Detect which cell encompasses the target text, then output its (x, y) center coordinate. 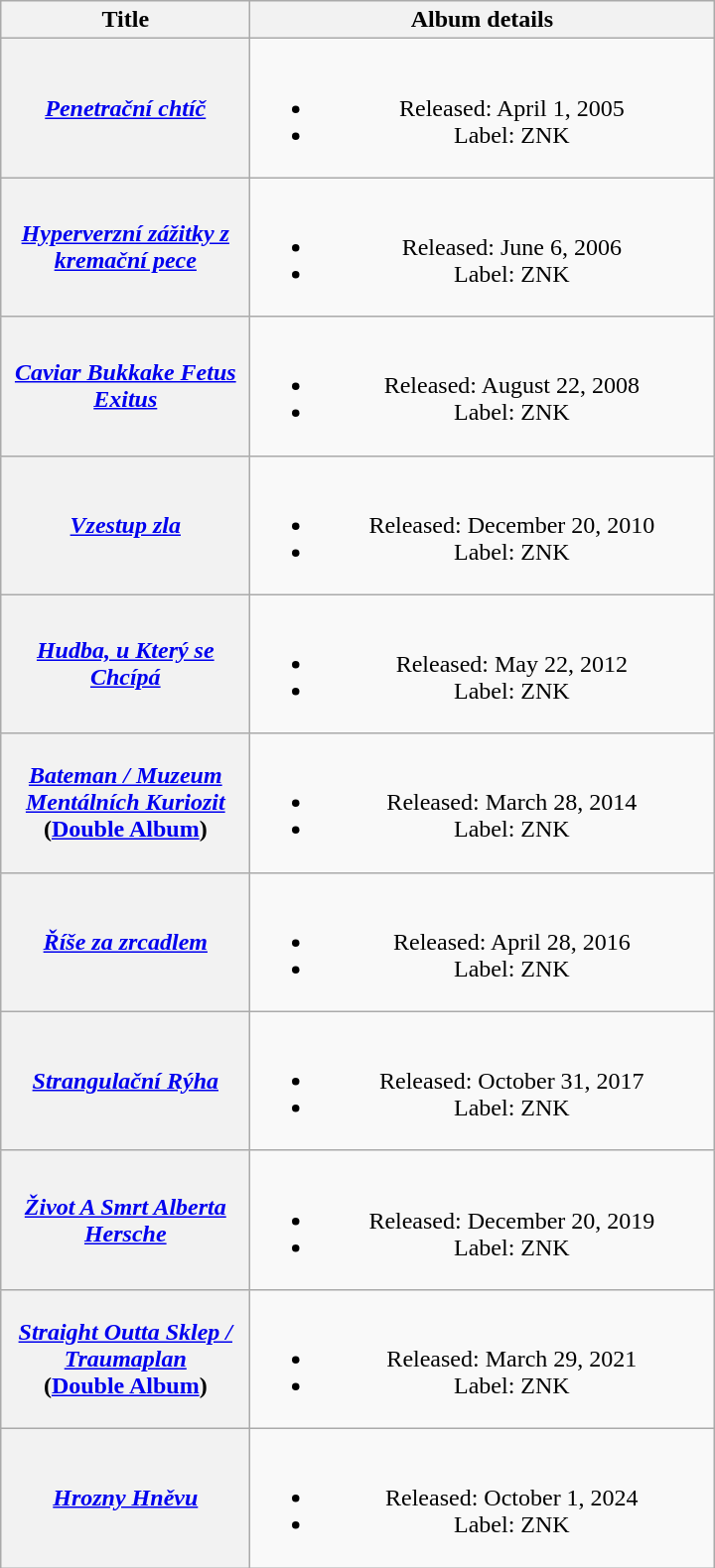
Released: October 31, 2017Label: ZNK (483, 1081)
Released: December 20, 2019Label: ZNK (483, 1220)
Released: June 6, 2006Label: ZNK (483, 247)
Život A Smrt Alberta Hersche (125, 1220)
Released: October 1, 2024Label: ZNK (483, 1498)
Penetrační chtíč (125, 108)
Released: April 1, 2005Label: ZNK (483, 108)
Hyperverzní zážitky z kremační pece (125, 247)
Released: May 22, 2012Label: ZNK (483, 664)
Released: March 29, 2021Label: ZNK (483, 1359)
Vzestup zla (125, 525)
Říše za zrcadlem (125, 942)
Title (125, 20)
Strangulační Rýha (125, 1081)
Released: March 28, 2014Label: ZNK (483, 803)
Released: August 22, 2008Label: ZNK (483, 386)
Hrozny Hněvu (125, 1498)
Straight Outta Sklep / Traumaplan(Double Album) (125, 1359)
Released: April 28, 2016Label: ZNK (483, 942)
Album details (483, 20)
Bateman / Muzeum Mentálních Kuriozit(Double Album) (125, 803)
Hudba, u Který se Chcípá (125, 664)
Caviar Bukkake Fetus Exitus (125, 386)
Released: December 20, 2010Label: ZNK (483, 525)
